Scan for the cell matching the given text and deliver its (X, Y) coordinate at center. 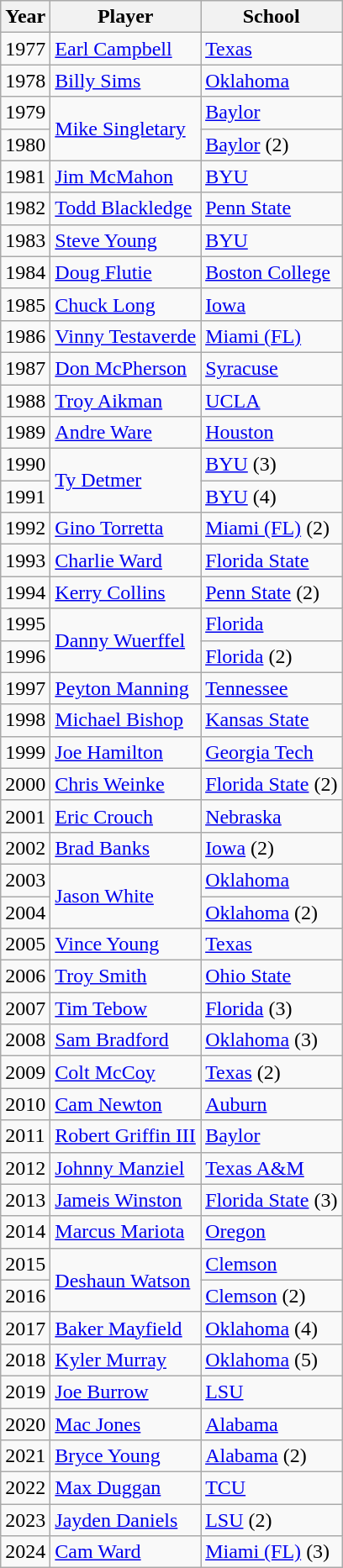
Oklahoma (3) (272, 1040)
Oklahoma (5) (272, 1360)
Baker Mayfield (126, 1328)
Jayden Daniels (126, 1520)
1998 (25, 720)
1992 (25, 529)
Auburn (272, 1104)
UCLA (272, 401)
2002 (25, 848)
Texas (2) (272, 1072)
Joe Burrow (126, 1392)
1978 (25, 81)
1977 (25, 49)
1984 (25, 272)
Troy Aikman (126, 401)
1980 (25, 145)
Oregon (272, 1232)
Don McPherson (126, 368)
1995 (25, 624)
Iowa (2) (272, 848)
Mike Singletary (126, 129)
BYU (3) (272, 465)
1997 (25, 688)
Alabama (2) (272, 1456)
2016 (25, 1296)
Max Duggan (126, 1488)
Gino Torretta (126, 529)
Bryce Young (126, 1456)
1994 (25, 592)
1991 (25, 497)
2017 (25, 1328)
2005 (25, 944)
Chris Weinke (126, 784)
1983 (25, 240)
Kansas State (272, 720)
LSU (272, 1392)
Joe Hamilton (126, 752)
Florida (272, 624)
Ty Detmer (126, 481)
1982 (25, 208)
Clemson (2) (272, 1296)
Deshaun Watson (126, 1280)
Miami (FL) (272, 336)
1989 (25, 433)
Jameis Winston (126, 1200)
Penn State (272, 208)
Charlie Ward (126, 560)
Miami (FL) (3) (272, 1552)
Florida State (3) (272, 1200)
2006 (25, 976)
Syracuse (272, 368)
Clemson (272, 1264)
Steve Young (126, 240)
1990 (25, 465)
2020 (25, 1424)
1987 (25, 368)
Mac Jones (126, 1424)
Penn State (2) (272, 592)
1988 (25, 401)
2009 (25, 1072)
Cam Newton (126, 1104)
1985 (25, 304)
2024 (25, 1552)
Florida (3) (272, 1008)
BYU (4) (272, 497)
LSU (2) (272, 1520)
2018 (25, 1360)
1979 (25, 113)
Miami (FL) (2) (272, 529)
Colt McCoy (126, 1072)
2004 (25, 912)
2001 (25, 816)
Jason White (126, 896)
TCU (272, 1488)
Cam Ward (126, 1552)
2022 (25, 1488)
Boston College (272, 272)
Brad Banks (126, 848)
Oklahoma (2) (272, 912)
1993 (25, 560)
Sam Bradford (126, 1040)
1996 (25, 656)
Year (25, 17)
Iowa (272, 304)
Peyton Manning (126, 688)
2012 (25, 1168)
2021 (25, 1456)
Doug Flutie (126, 272)
1986 (25, 336)
Georgia Tech (272, 752)
Houston (272, 433)
Nebraska (272, 816)
Alabama (272, 1424)
Jim McMahon (126, 176)
Texas A&M (272, 1168)
Andre Ware (126, 433)
2015 (25, 1264)
Vinny Testaverde (126, 336)
Danny Wuerffel (126, 640)
Billy Sims (126, 81)
Johnny Manziel (126, 1168)
2000 (25, 784)
2013 (25, 1200)
2011 (25, 1136)
Chuck Long (126, 304)
Kyler Murray (126, 1360)
School (272, 17)
Earl Campbell (126, 49)
2008 (25, 1040)
Florida (2) (272, 656)
2023 (25, 1520)
Tim Tebow (126, 1008)
Eric Crouch (126, 816)
2003 (25, 880)
2010 (25, 1104)
1999 (25, 752)
Florida State (2) (272, 784)
Robert Griffin III (126, 1136)
2014 (25, 1232)
Marcus Mariota (126, 1232)
Player (126, 17)
2007 (25, 1008)
2019 (25, 1392)
Oklahoma (4) (272, 1328)
Michael Bishop (126, 720)
Baylor (2) (272, 145)
Vince Young (126, 944)
1981 (25, 176)
Tennessee (272, 688)
Ohio State (272, 976)
Troy Smith (126, 976)
Todd Blackledge (126, 208)
Florida State (272, 560)
Kerry Collins (126, 592)
